Provide the (X, Y) coordinate of the cell's center where the given text is located.  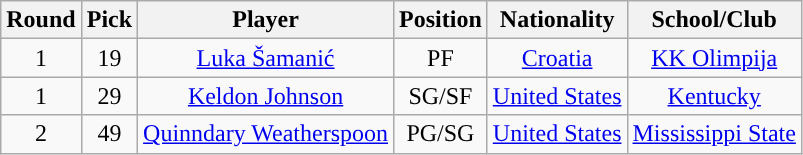
Round (41, 20)
Luka Šamanić (266, 58)
SG/SF (441, 96)
29 (109, 96)
Keldon Johnson (266, 96)
19 (109, 58)
Pick (109, 20)
School/Club (714, 20)
Nationality (557, 20)
Croatia (557, 58)
Kentucky (714, 96)
49 (109, 134)
KK Olimpija (714, 58)
Quinndary Weatherspoon (266, 134)
Mississippi State (714, 134)
2 (41, 134)
Position (441, 20)
PF (441, 58)
Player (266, 20)
PG/SG (441, 134)
